Detect which cell encompasses the target text, then output its [X, Y] center coordinate. 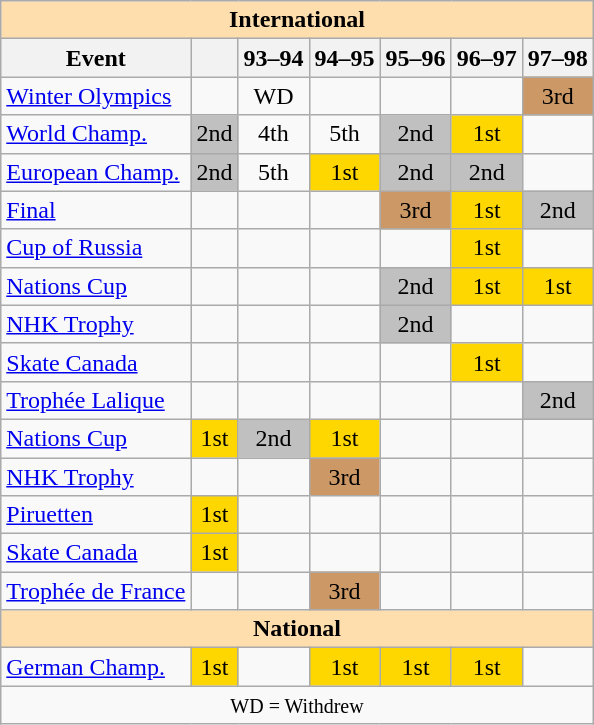
Trophée Lalique [96, 400]
97–98 [558, 58]
World Champ. [96, 134]
93–94 [274, 58]
4th [274, 134]
Piruetten [96, 515]
95–96 [416, 58]
Event [96, 58]
Cup of Russia [96, 248]
Final [96, 210]
94–95 [344, 58]
96–97 [486, 58]
WD = Withdrew [297, 705]
National [297, 629]
Trophée de France [96, 591]
European Champ. [96, 172]
International [297, 20]
German Champ. [96, 667]
WD [274, 96]
Winter Olympics [96, 96]
